Detect which cell encompasses the target text, then output its (x, y) center coordinate. 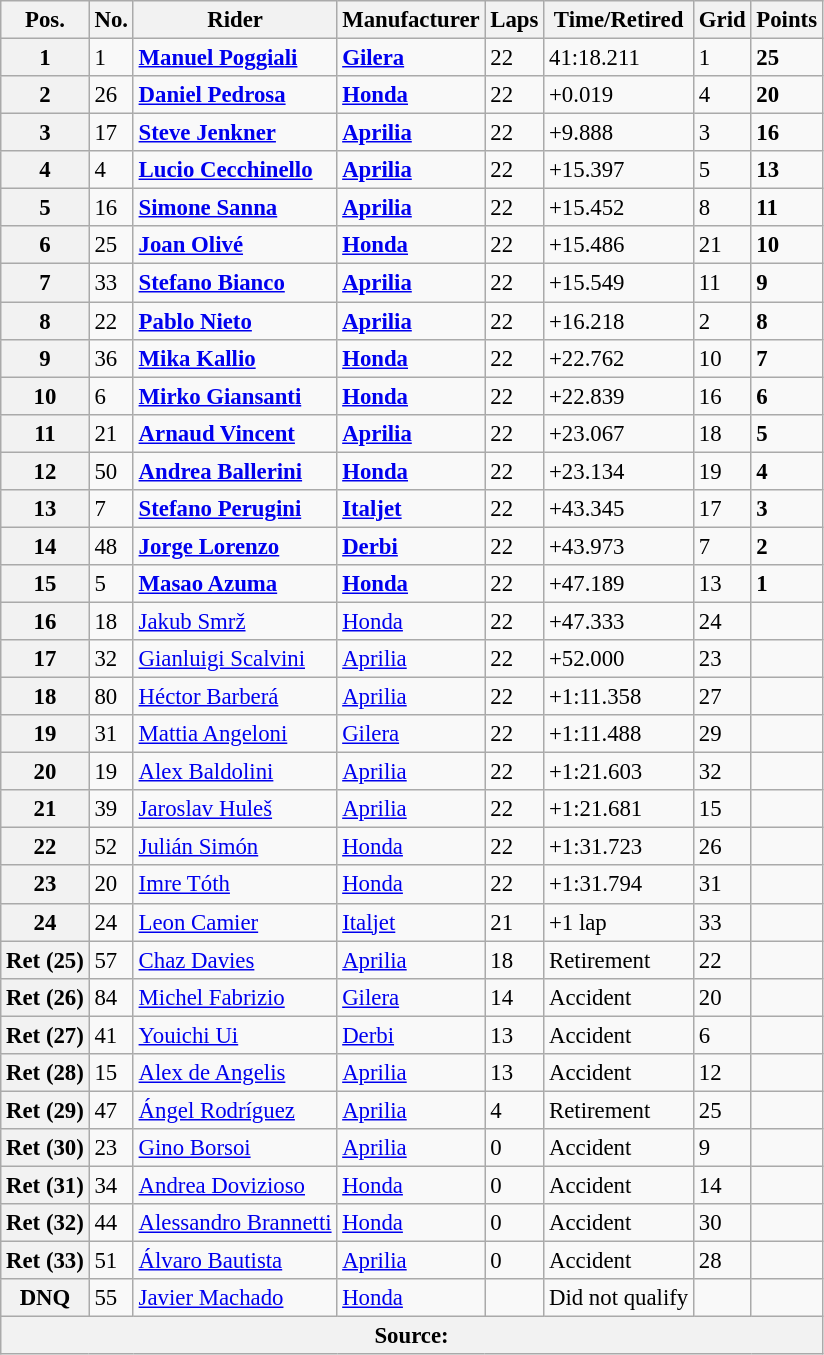
Time/Retired (619, 20)
Alex de Angelis (235, 1073)
+23.134 (619, 471)
Manuel Poggiali (235, 58)
Ret (31) (45, 1185)
Ret (25) (45, 960)
Andrea Ballerini (235, 471)
Ret (27) (45, 1035)
Gianluigi Scalvini (235, 659)
Pablo Nieto (235, 321)
+9.888 (619, 133)
+1:21.681 (619, 809)
48 (111, 546)
Ret (28) (45, 1073)
41:18.211 (619, 58)
+0.019 (619, 95)
DNQ (45, 1298)
+47.333 (619, 621)
30 (722, 1223)
36 (111, 358)
47 (111, 1110)
80 (111, 697)
+15.397 (619, 170)
84 (111, 997)
+52.000 (619, 659)
Rider (235, 20)
55 (111, 1298)
Andrea Dovizioso (235, 1185)
Mika Kallio (235, 358)
50 (111, 471)
Jorge Lorenzo (235, 546)
Arnaud Vincent (235, 433)
+16.218 (619, 321)
Mirko Giansanti (235, 396)
Source: (412, 1336)
52 (111, 847)
Masao Azuma (235, 584)
Héctor Barberá (235, 697)
Mattia Angeloni (235, 734)
+1:31.723 (619, 847)
No. (111, 20)
39 (111, 809)
51 (111, 1261)
Lucio Cecchinello (235, 170)
Grid (722, 20)
Chaz Davies (235, 960)
+47.189 (619, 584)
+1:11.358 (619, 697)
+15.486 (619, 245)
+43.973 (619, 546)
Stefano Perugini (235, 509)
+1:31.794 (619, 885)
+22.839 (619, 396)
Leon Camier (235, 922)
+1 lap (619, 922)
34 (111, 1185)
Jaroslav Huleš (235, 809)
+1:11.488 (619, 734)
41 (111, 1035)
+23.067 (619, 433)
44 (111, 1223)
Did not qualify (619, 1298)
Julián Simón (235, 847)
Jakub Smrž (235, 621)
Javier Machado (235, 1298)
Laps (514, 20)
+15.452 (619, 208)
Alex Baldolini (235, 772)
Imre Tóth (235, 885)
Pos. (45, 20)
Joan Olivé (235, 245)
Michel Fabrizio (235, 997)
Ret (26) (45, 997)
Gino Borsoi (235, 1148)
Ret (33) (45, 1261)
Álvaro Bautista (235, 1261)
Simone Sanna (235, 208)
+1:21.603 (619, 772)
Alessandro Brannetti (235, 1223)
Youichi Ui (235, 1035)
29 (722, 734)
Manufacturer (411, 20)
57 (111, 960)
Ángel Rodríguez (235, 1110)
+15.549 (619, 283)
Steve Jenkner (235, 133)
27 (722, 697)
Daniel Pedrosa (235, 95)
Ret (30) (45, 1148)
Points (786, 20)
+43.345 (619, 509)
+22.762 (619, 358)
28 (722, 1261)
Ret (29) (45, 1110)
Ret (32) (45, 1223)
Stefano Bianco (235, 283)
